Output the (X, Y) coordinate of the center of the cell containing the given text.  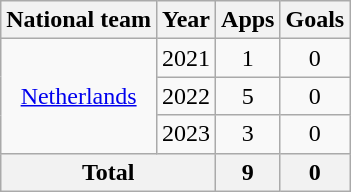
3 (248, 134)
Goals (315, 20)
Total (108, 172)
9 (248, 172)
Year (186, 20)
5 (248, 96)
National team (79, 20)
1 (248, 58)
2021 (186, 58)
2022 (186, 96)
Netherlands (79, 96)
Apps (248, 20)
2023 (186, 134)
